Output the [x, y] coordinate of the center of the cell containing the given text.  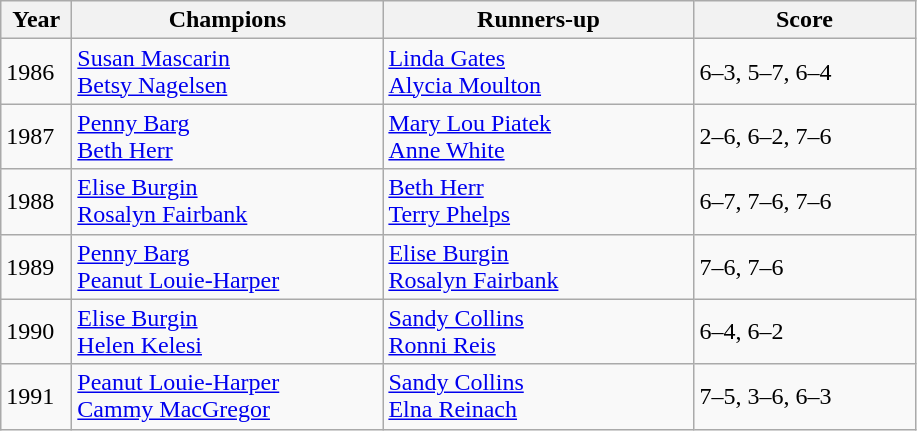
Penny Barg Peanut Louie-Harper [228, 266]
2–6, 6–2, 7–6 [804, 136]
Susan Mascarin Betsy Nagelsen [228, 72]
1987 [36, 136]
Penny Barg Beth Herr [228, 136]
6–3, 5–7, 6–4 [804, 72]
Peanut Louie-Harper Cammy MacGregor [228, 396]
Champions [228, 20]
Sandy Collins Ronni Reis [538, 332]
1990 [36, 332]
Year [36, 20]
7–6, 7–6 [804, 266]
Beth Herr Terry Phelps [538, 202]
1991 [36, 396]
Mary Lou Piatek Anne White [538, 136]
Runners-up [538, 20]
7–5, 3–6, 6–3 [804, 396]
Sandy Collins Elna Reinach [538, 396]
Linda Gates Alycia Moulton [538, 72]
1988 [36, 202]
6–7, 7–6, 7–6 [804, 202]
Score [804, 20]
6–4, 6–2 [804, 332]
1989 [36, 266]
Elise Burgin Helen Kelesi [228, 332]
1986 [36, 72]
